Provide the (X, Y) coordinate of the cell's center where the given text is located.  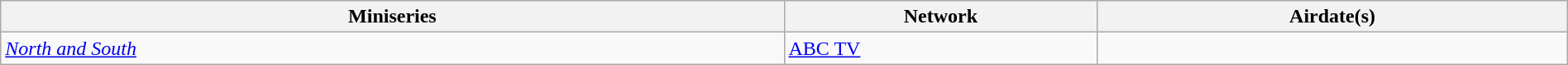
Network (941, 17)
ABC TV (941, 48)
Miniseries (392, 17)
North and South (392, 48)
Airdate(s) (1332, 17)
